Provide the [x, y] coordinate of the cell's center where the given text is located.  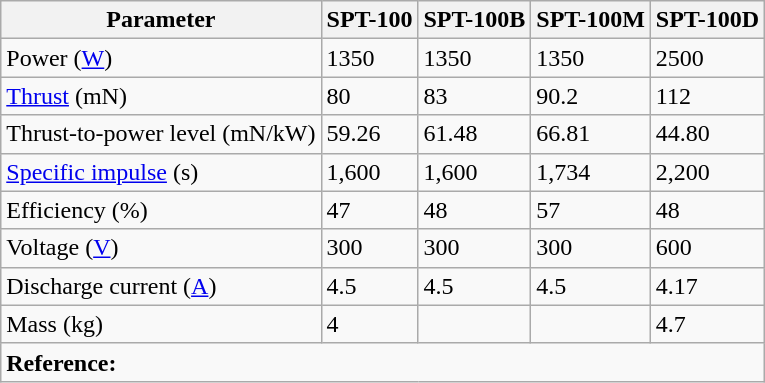
83 [474, 96]
4.17 [707, 286]
Reference: [383, 362]
Parameter [161, 20]
80 [370, 96]
SPT-100B [474, 20]
SPT-100D [707, 20]
2500 [707, 58]
Thrust-to-power level (mN/kW) [161, 134]
44.80 [707, 134]
Thrust (mN) [161, 96]
112 [707, 96]
47 [370, 210]
Specific impulse (s) [161, 172]
Discharge current (A) [161, 286]
4.7 [707, 324]
Mass (kg) [161, 324]
59.26 [370, 134]
Voltage (V) [161, 248]
57 [591, 210]
Power (W) [161, 58]
SPT-100M [591, 20]
61.48 [474, 134]
Efficiency (%) [161, 210]
90.2 [591, 96]
SPT-100 [370, 20]
600 [707, 248]
1,734 [591, 172]
66.81 [591, 134]
4 [370, 324]
2,200 [707, 172]
